Search for the cell housing the specified text and yield its [x, y] center coordinate. 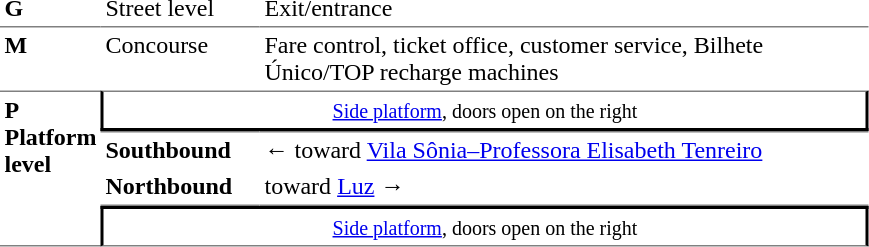
Fare control, ticket office, customer service, Bilhete Único/TOP recharge machines [564, 58]
Northbound [180, 187]
M [50, 58]
Concourse [180, 58]
PPlatform level [50, 168]
toward Luz → [564, 187]
← toward Vila Sônia–Professora Elisabeth Tenreiro [564, 150]
Southbound [180, 150]
